Identify which cell holds the provided text, then report its [x, y] central coordinate. 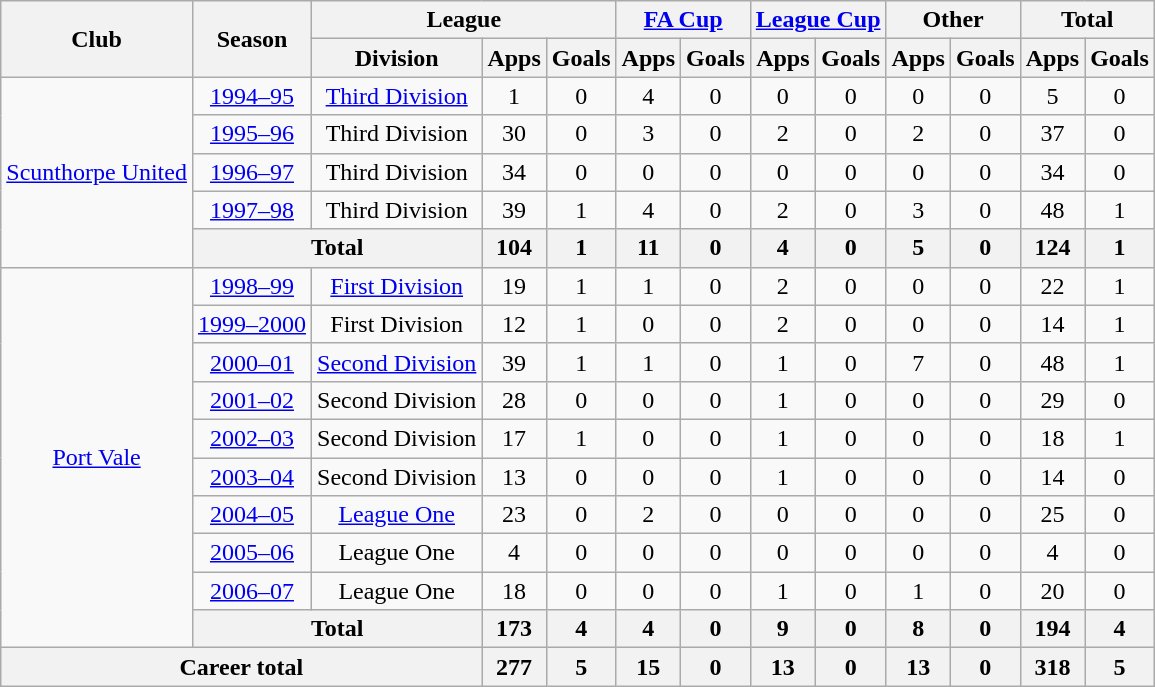
Division [397, 58]
23 [514, 515]
1995–96 [252, 134]
Club [97, 39]
318 [1052, 667]
2001–02 [252, 400]
1994–95 [252, 96]
104 [514, 248]
1998–99 [252, 286]
2006–07 [252, 591]
Scunthorpe United [97, 172]
12 [514, 324]
29 [1052, 400]
277 [514, 667]
2003–04 [252, 477]
15 [648, 667]
7 [918, 362]
194 [1052, 629]
19 [514, 286]
22 [1052, 286]
28 [514, 400]
1997–98 [252, 210]
8 [918, 629]
League Cup [818, 20]
30 [514, 134]
9 [782, 629]
League [464, 20]
FA Cup [683, 20]
173 [514, 629]
37 [1052, 134]
Career total [242, 667]
20 [1052, 591]
25 [1052, 515]
2004–05 [252, 515]
Season [252, 39]
11 [648, 248]
1999–2000 [252, 324]
2002–03 [252, 438]
Other [953, 20]
124 [1052, 248]
Port Vale [97, 458]
17 [514, 438]
1996–97 [252, 172]
2005–06 [252, 553]
2000–01 [252, 362]
